Locate the cell with the specified text and output its (X, Y) center coordinate. 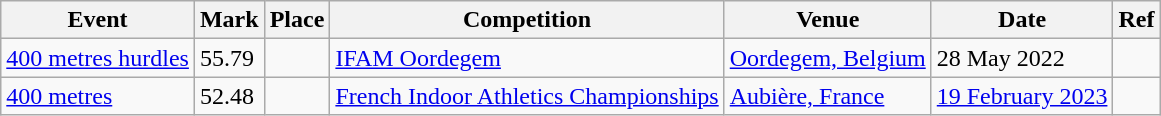
Competition (527, 20)
400 metres (98, 96)
Oordegem, Belgium (828, 58)
Mark (229, 20)
19 February 2023 (1022, 96)
Venue (828, 20)
52.48 (229, 96)
Place (297, 20)
400 metres hurdles (98, 58)
55.79 (229, 58)
Aubière, France (828, 96)
IFAM Oordegem (527, 58)
French Indoor Athletics Championships (527, 96)
Event (98, 20)
28 May 2022 (1022, 58)
Ref (1136, 20)
Date (1022, 20)
